For the text-containing cell, return its midpoint in [x, y] coordinate format. 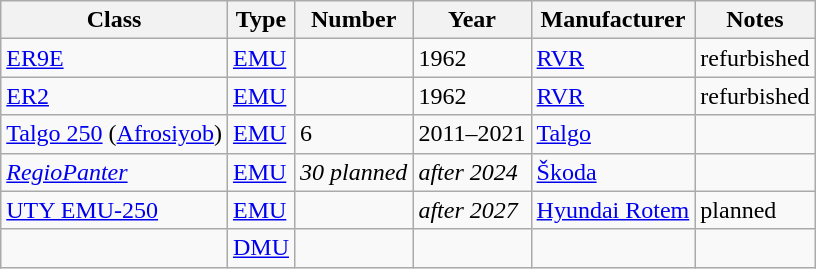
RegioPanter [114, 172]
Class [114, 20]
Hyundai Rotem [613, 210]
Talgo 250 (Afrosiyob) [114, 134]
Škoda [613, 172]
6 [354, 134]
planned [755, 210]
Talgo [613, 134]
ER2 [114, 96]
Manufacturer [613, 20]
ER9E [114, 58]
2011–2021 [472, 134]
Year [472, 20]
after 2024 [472, 172]
after 2027 [472, 210]
Notes [755, 20]
Number [354, 20]
UTY EMU-250 [114, 210]
30 planned [354, 172]
DMU [260, 248]
Type [260, 20]
